Determine the [X, Y] coordinate at the center of the cell enclosing the given text.  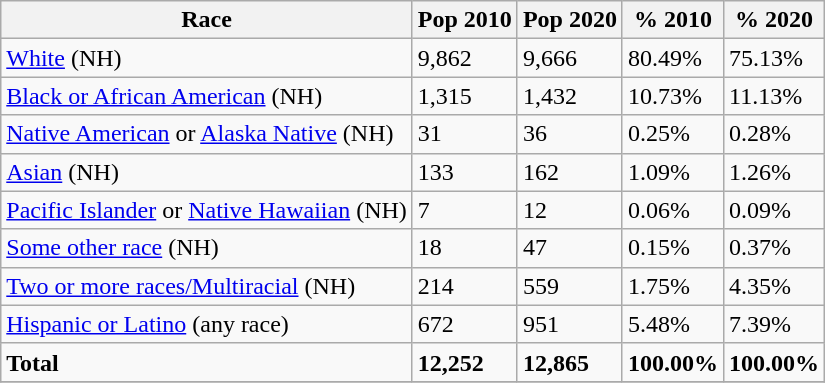
Pop 2020 [570, 20]
1.75% [672, 286]
Asian (NH) [207, 172]
Some other race (NH) [207, 248]
Total [207, 362]
Black or African American (NH) [207, 96]
Hispanic or Latino (any race) [207, 324]
0.37% [774, 248]
Race [207, 20]
162 [570, 172]
31 [464, 134]
Pacific Islander or Native Hawaiian (NH) [207, 210]
0.28% [774, 134]
0.25% [672, 134]
7.39% [774, 324]
1,432 [570, 96]
1.09% [672, 172]
Native American or Alaska Native (NH) [207, 134]
1.26% [774, 172]
9,666 [570, 58]
7 [464, 210]
White (NH) [207, 58]
0.15% [672, 248]
9,862 [464, 58]
18 [464, 248]
Two or more races/Multiracial (NH) [207, 286]
214 [464, 286]
% 2020 [774, 20]
4.35% [774, 286]
% 2010 [672, 20]
10.73% [672, 96]
80.49% [672, 58]
75.13% [774, 58]
0.09% [774, 210]
12,252 [464, 362]
47 [570, 248]
1,315 [464, 96]
0.06% [672, 210]
12 [570, 210]
5.48% [672, 324]
559 [570, 286]
11.13% [774, 96]
672 [464, 324]
12,865 [570, 362]
36 [570, 134]
133 [464, 172]
951 [570, 324]
Pop 2010 [464, 20]
